Identify which cell holds the provided text, then report its (x, y) central coordinate. 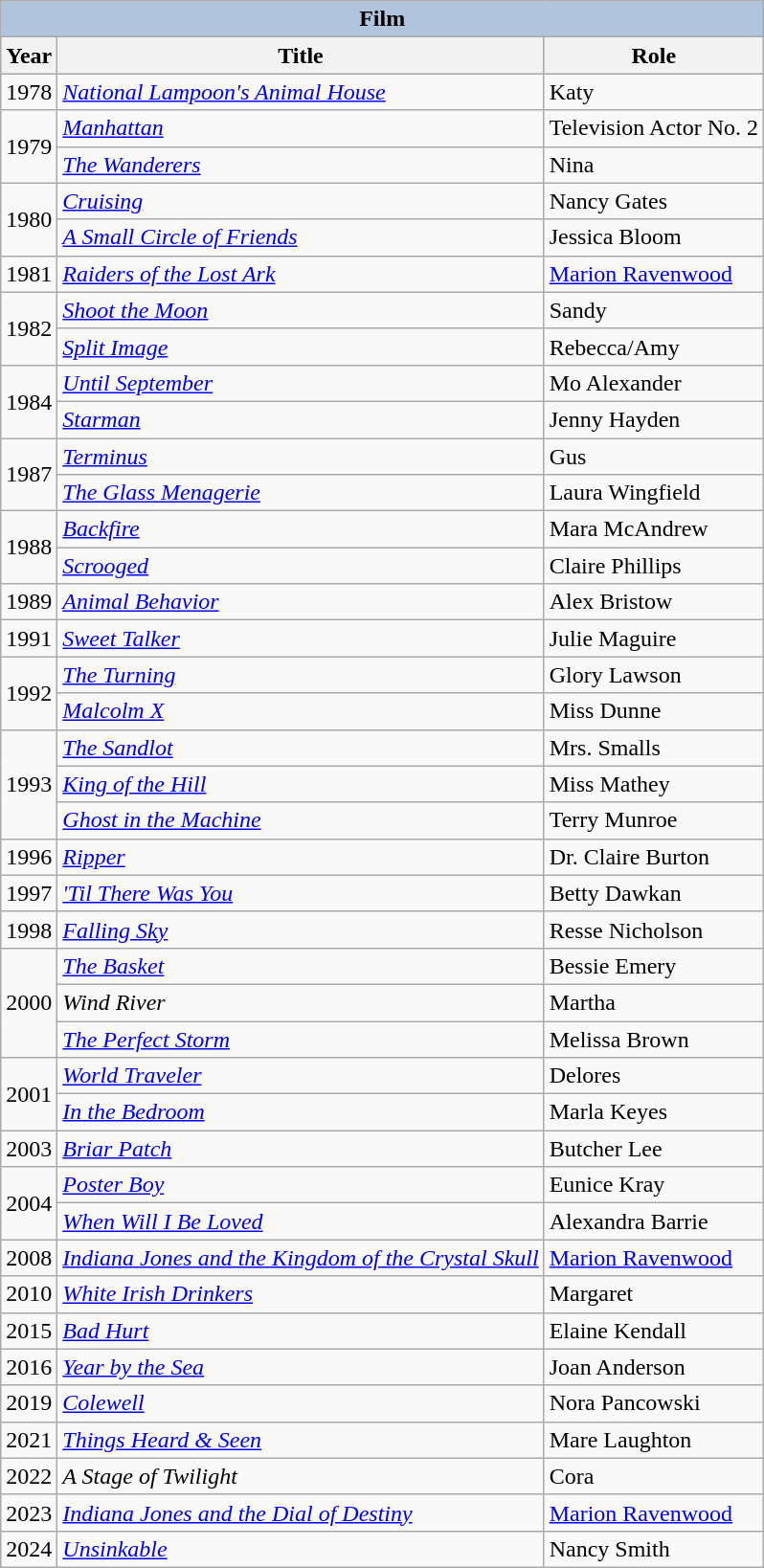
Mrs. Smalls (653, 748)
1981 (29, 274)
Sandy (653, 310)
Laura Wingfield (653, 493)
Eunice Kray (653, 1185)
2019 (29, 1403)
King of the Hill (301, 784)
2010 (29, 1294)
Starman (301, 419)
The Sandlot (301, 748)
1988 (29, 548)
Bessie Emery (653, 966)
Terminus (301, 457)
Alexandra Barrie (653, 1221)
Poster Boy (301, 1185)
1980 (29, 219)
Elaine Kendall (653, 1331)
Year by the Sea (301, 1367)
Nancy Gates (653, 201)
Marla Keyes (653, 1112)
Indiana Jones and the Kingdom of the Crystal Skull (301, 1258)
Rebecca/Amy (653, 347)
2021 (29, 1440)
Year (29, 56)
Claire Phillips (653, 566)
Split Image (301, 347)
Betty Dawkan (653, 893)
Nancy Smith (653, 1549)
Until September (301, 383)
Cruising (301, 201)
Briar Patch (301, 1149)
Martha (653, 1002)
Julie Maguire (653, 638)
National Lampoon's Animal House (301, 92)
Ghost in the Machine (301, 820)
Manhattan (301, 128)
Joan Anderson (653, 1367)
Colewell (301, 1403)
The Basket (301, 966)
1993 (29, 784)
'Til There Was You (301, 893)
1996 (29, 857)
Television Actor No. 2 (653, 128)
2015 (29, 1331)
Dr. Claire Burton (653, 857)
Things Heard & Seen (301, 1440)
Scrooged (301, 566)
Miss Mathey (653, 784)
Melissa Brown (653, 1039)
A Small Circle of Friends (301, 237)
2008 (29, 1258)
The Glass Menagerie (301, 493)
Animal Behavior (301, 602)
Katy (653, 92)
The Wanderers (301, 165)
Mare Laughton (653, 1440)
1984 (29, 401)
Falling Sky (301, 930)
Malcolm X (301, 711)
Resse Nicholson (653, 930)
1989 (29, 602)
Bad Hurt (301, 1331)
2023 (29, 1512)
Unsinkable (301, 1549)
1979 (29, 146)
Jessica Bloom (653, 237)
Terry Munroe (653, 820)
Margaret (653, 1294)
Gus (653, 457)
Shoot the Moon (301, 310)
Alex Bristow (653, 602)
Role (653, 56)
World Traveler (301, 1076)
1997 (29, 893)
Film (383, 19)
1992 (29, 693)
Wind River (301, 1002)
2004 (29, 1203)
Indiana Jones and the Dial of Destiny (301, 1512)
White Irish Drinkers (301, 1294)
Delores (653, 1076)
Title (301, 56)
1998 (29, 930)
1991 (29, 638)
2000 (29, 1002)
2016 (29, 1367)
Sweet Talker (301, 638)
The Perfect Storm (301, 1039)
Cora (653, 1476)
1978 (29, 92)
Backfire (301, 529)
Ripper (301, 857)
Butcher Lee (653, 1149)
Mo Alexander (653, 383)
Raiders of the Lost Ark (301, 274)
2022 (29, 1476)
Miss Dunne (653, 711)
2003 (29, 1149)
2001 (29, 1094)
1987 (29, 475)
The Turning (301, 675)
Mara McAndrew (653, 529)
Nina (653, 165)
A Stage of Twilight (301, 1476)
Glory Lawson (653, 675)
Nora Pancowski (653, 1403)
Jenny Hayden (653, 419)
In the Bedroom (301, 1112)
2024 (29, 1549)
When Will I Be Loved (301, 1221)
1982 (29, 328)
